Extract the (X, Y) coordinate from the center of the cell holding the provided text.  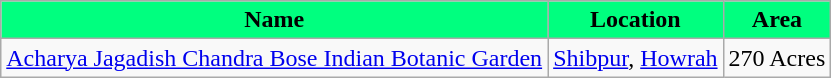
270 Acres (777, 58)
Location (636, 20)
Name (274, 20)
Shibpur, Howrah (636, 58)
Area (777, 20)
Acharya Jagadish Chandra Bose Indian Botanic Garden (274, 58)
